For the text-containing cell, return its midpoint in (X, Y) coordinate format. 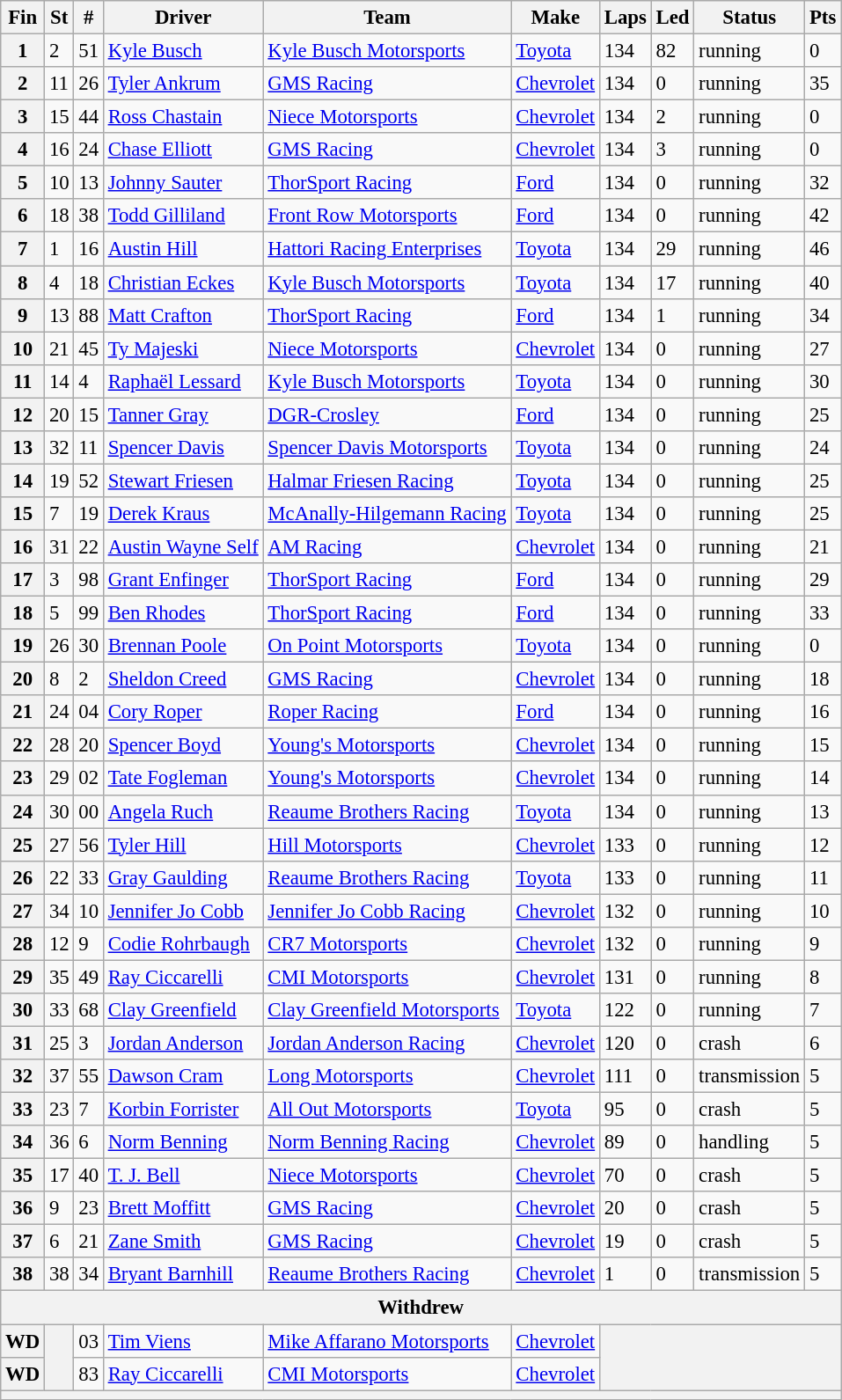
St (60, 18)
Cory Roper (183, 712)
Stewart Friesen (183, 480)
98 (88, 580)
Korbin Forrister (183, 1110)
82 (672, 51)
Codie Rohrbaugh (183, 944)
T. J. Bell (183, 1176)
Front Row Motorsports (387, 216)
All Out Motorsports (387, 1110)
Pts (824, 18)
00 (88, 811)
Angela Ruch (183, 811)
70 (625, 1176)
Jennifer Jo Cobb (183, 911)
111 (625, 1076)
Status (750, 18)
45 (88, 348)
On Point Motorsports (387, 646)
Clay Greenfield Motorsports (387, 1010)
04 (88, 712)
Tyler Ankrum (183, 84)
46 (824, 249)
Bryant Barnhill (183, 1275)
Tanner Gray (183, 414)
Tate Fogleman (183, 779)
Tim Viens (183, 1341)
52 (88, 480)
83 (88, 1374)
03 (88, 1341)
Norm Benning Racing (387, 1142)
Tyler Hill (183, 845)
Ross Chastain (183, 117)
Austin Hill (183, 249)
88 (88, 315)
122 (625, 1010)
68 (88, 1010)
120 (625, 1043)
131 (625, 977)
Hattori Racing Enterprises (387, 249)
DGR-Crosley (387, 414)
Brennan Poole (183, 646)
Jordan Anderson (183, 1043)
Brett Moffitt (183, 1208)
Sheldon Creed (183, 679)
02 (88, 779)
Zane Smith (183, 1242)
Todd Gilliland (183, 216)
Ben Rhodes (183, 613)
Gray Gaulding (183, 877)
Mike Affarano Motorsports (387, 1341)
Hill Motorsports (387, 845)
Withdrew (421, 1308)
Raphaël Lessard (183, 381)
Driver (183, 18)
Matt Crafton (183, 315)
42 (824, 216)
Chase Elliott (183, 150)
Make (555, 18)
Spencer Davis Motorsports (387, 448)
Grant Enfinger (183, 580)
99 (88, 613)
CR7 Motorsports (387, 944)
Clay Greenfield (183, 1010)
Fin (23, 18)
Spencer Boyd (183, 745)
Kyle Busch (183, 51)
Jordan Anderson Racing (387, 1043)
44 (88, 117)
McAnally-Hilgemann Racing (387, 514)
Austin Wayne Self (183, 546)
55 (88, 1076)
56 (88, 845)
Spencer Davis (183, 448)
Johnny Sauter (183, 183)
Team (387, 18)
AM Racing (387, 546)
Jennifer Jo Cobb Racing (387, 911)
Christian Eckes (183, 282)
Ty Majeski (183, 348)
handling (750, 1142)
Long Motorsports (387, 1076)
Norm Benning (183, 1142)
Laps (625, 18)
Led (672, 18)
Roper Racing (387, 712)
Dawson Cram (183, 1076)
# (88, 18)
89 (625, 1142)
51 (88, 51)
49 (88, 977)
95 (625, 1110)
Halmar Friesen Racing (387, 480)
Derek Kraus (183, 514)
